Return the (X, Y) coordinate for the center point of the cell that contains the specified text.  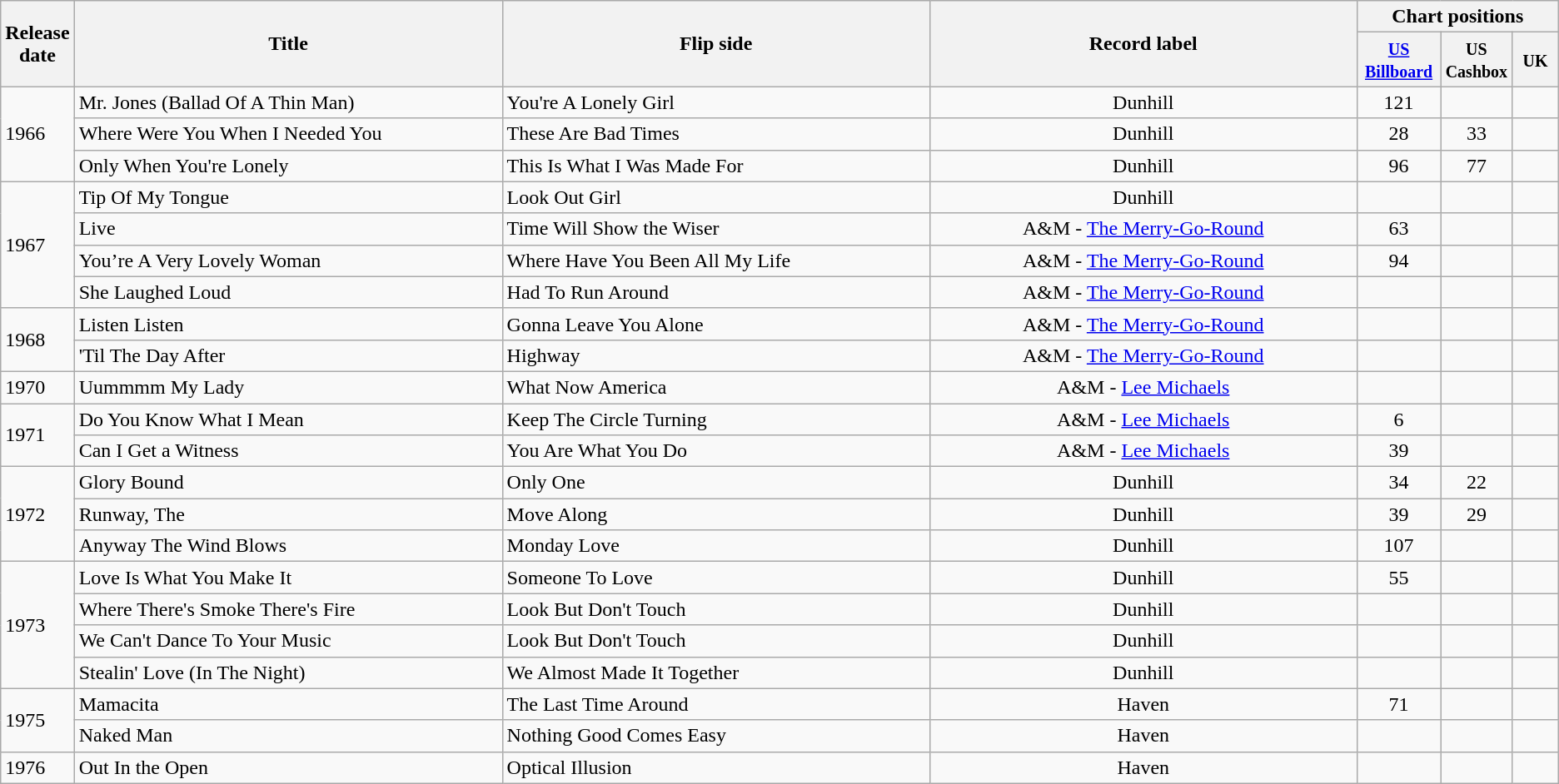
Glory Bound (288, 483)
We Almost Made It Together (716, 672)
Keep The Circle Turning (716, 419)
Highway (716, 355)
You're A Lonely Girl (716, 102)
Release date (37, 43)
1972 (37, 514)
Live (288, 229)
121 (1399, 102)
Flip side (716, 43)
Anyway The Wind Blows (288, 546)
This Is What I Was Made For (716, 166)
1966 (37, 134)
Only One (716, 483)
Mamacita (288, 704)
Nothing Good Comes Easy (716, 736)
34 (1399, 483)
Chart positions (1457, 17)
1970 (37, 387)
You’re A Very Lovely Woman (288, 261)
US Billboard (1399, 60)
Time Will Show the Wiser (716, 229)
Love Is What You Make It (288, 578)
71 (1399, 704)
Where Have You Been All My Life (716, 261)
1971 (37, 434)
1976 (37, 767)
1968 (37, 340)
Naked Man (288, 736)
1973 (37, 625)
Uummmm My Lady (288, 387)
What Now America (716, 387)
Only When You're Lonely (288, 166)
Had To Run Around (716, 292)
You Are What You Do (716, 451)
96 (1399, 166)
22 (1477, 483)
Record label (1143, 43)
Look Out Girl (716, 197)
Title (288, 43)
Stealin' Love (In The Night) (288, 672)
33 (1477, 134)
Do You Know What I Mean (288, 419)
Gonna Leave You Alone (716, 324)
These Are Bad Times (716, 134)
55 (1399, 578)
Optical Illusion (716, 767)
Can I Get a Witness (288, 451)
1967 (37, 245)
Runway, The (288, 514)
Where Were You When I Needed You (288, 134)
77 (1477, 166)
94 (1399, 261)
Someone To Love (716, 578)
We Can't Dance To Your Music (288, 641)
Mr. Jones (Ballad Of A Thin Man) (288, 102)
29 (1477, 514)
Monday Love (716, 546)
UK (1536, 60)
She Laughed Loud (288, 292)
1975 (37, 720)
US Cashbox (1477, 60)
'Til The Day After (288, 355)
Where There's Smoke There's Fire (288, 609)
The Last Time Around (716, 704)
Listen Listen (288, 324)
6 (1399, 419)
28 (1399, 134)
63 (1399, 229)
107 (1399, 546)
Tip Of My Tongue (288, 197)
Out In the Open (288, 767)
Move Along (716, 514)
